Locate the cell with the specified text and output its [X, Y] center coordinate. 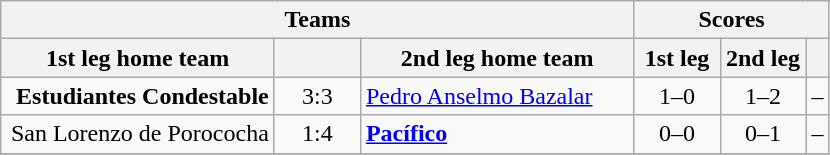
Pacífico [497, 134]
1st leg [677, 58]
Pedro Anselmo Bazalar [497, 96]
1–0 [677, 96]
3:3 [317, 96]
2nd leg home team [497, 58]
0–1 [763, 134]
1st leg home team [138, 58]
1–2 [763, 96]
Teams [318, 20]
2nd leg [763, 58]
1:4 [317, 134]
Estudiantes Condestable [138, 96]
0–0 [677, 134]
San Lorenzo de Porococha [138, 134]
Scores [732, 20]
